Detect which cell encompasses the target text, then output its (x, y) center coordinate. 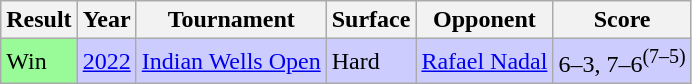
Opponent (484, 20)
Indian Wells Open (231, 62)
6–3, 7–6(7–5) (622, 62)
Win (39, 62)
Rafael Nadal (484, 62)
Surface (371, 20)
Year (106, 20)
Hard (371, 62)
Result (39, 20)
Score (622, 20)
2022 (106, 62)
Tournament (231, 20)
